From the cell containing the given text, extract its center point as (X, Y) coordinate. 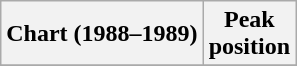
Peakposition (249, 34)
Chart (1988–1989) (102, 34)
